Return the (x, y) coordinate for the center point of the cell that contains the specified text.  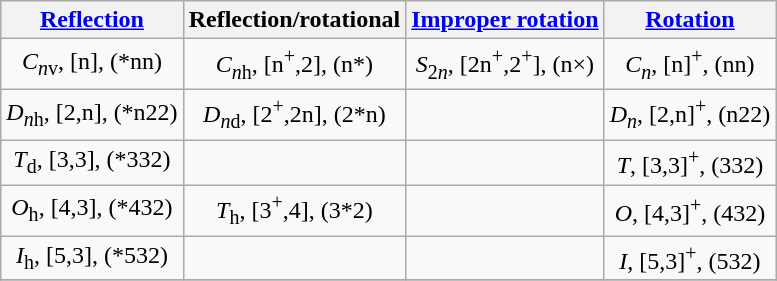
Reflection (92, 20)
Dnh, [2,n], (*n22) (92, 116)
Cnv, [n], (*nn) (92, 64)
Cnh, [n+,2], (n*) (294, 64)
T, [3,3]+, (332) (690, 162)
Cn, [n]+, (nn) (690, 64)
Rotation (690, 20)
Reflection/rotational (294, 20)
O, [4,3]+, (432) (690, 210)
Ih, [5,3], (*532) (92, 258)
Td, [3,3], (*332) (92, 162)
S2n, [2n+,2+], (n×) (505, 64)
I, [5,3]+, (532) (690, 258)
Th, [3+,4], (3*2) (294, 210)
Oh, [4,3], (*432) (92, 210)
Dn, [2,n]+, (n22) (690, 116)
Dnd, [2+,2n], (2*n) (294, 116)
Improper rotation (505, 20)
